Output the [X, Y] coordinate of the center of the cell containing the given text.  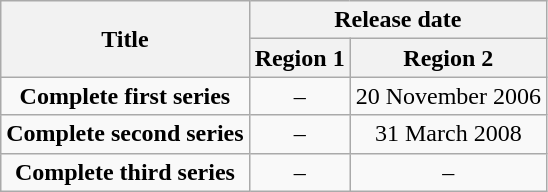
Complete first series [125, 96]
Complete third series [125, 172]
Release date [398, 20]
20 November 2006 [448, 96]
Title [125, 39]
Region 1 [300, 58]
Region 2 [448, 58]
31 March 2008 [448, 134]
Complete second series [125, 134]
